Return the (x, y) coordinate for the center point of the cell that contains the specified text.  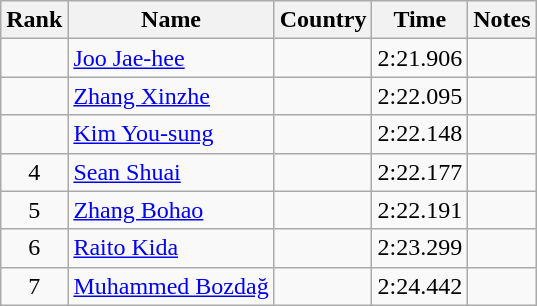
Country (323, 20)
2:21.906 (420, 58)
2:23.299 (420, 248)
2:22.148 (420, 134)
6 (34, 248)
Name (171, 20)
Sean Shuai (171, 172)
Muhammed Bozdağ (171, 286)
Zhang Bohao (171, 210)
2:22.095 (420, 96)
Rank (34, 20)
Zhang Xinzhe (171, 96)
7 (34, 286)
Joo Jae-hee (171, 58)
5 (34, 210)
2:24.442 (420, 286)
Notes (502, 20)
Time (420, 20)
2:22.191 (420, 210)
Raito Kida (171, 248)
Kim You-sung (171, 134)
4 (34, 172)
2:22.177 (420, 172)
